From the cell containing the given text, extract its center point as [x, y] coordinate. 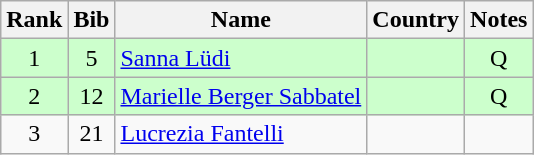
Country [416, 20]
Notes [499, 20]
21 [92, 134]
12 [92, 96]
Name [241, 20]
Sanna Lüdi [241, 58]
3 [34, 134]
5 [92, 58]
Bib [92, 20]
Lucrezia Fantelli [241, 134]
1 [34, 58]
2 [34, 96]
Marielle Berger Sabbatel [241, 96]
Rank [34, 20]
